Pinpoint the cell where the given text exists, returning its [x, y] midpoint coordinate. 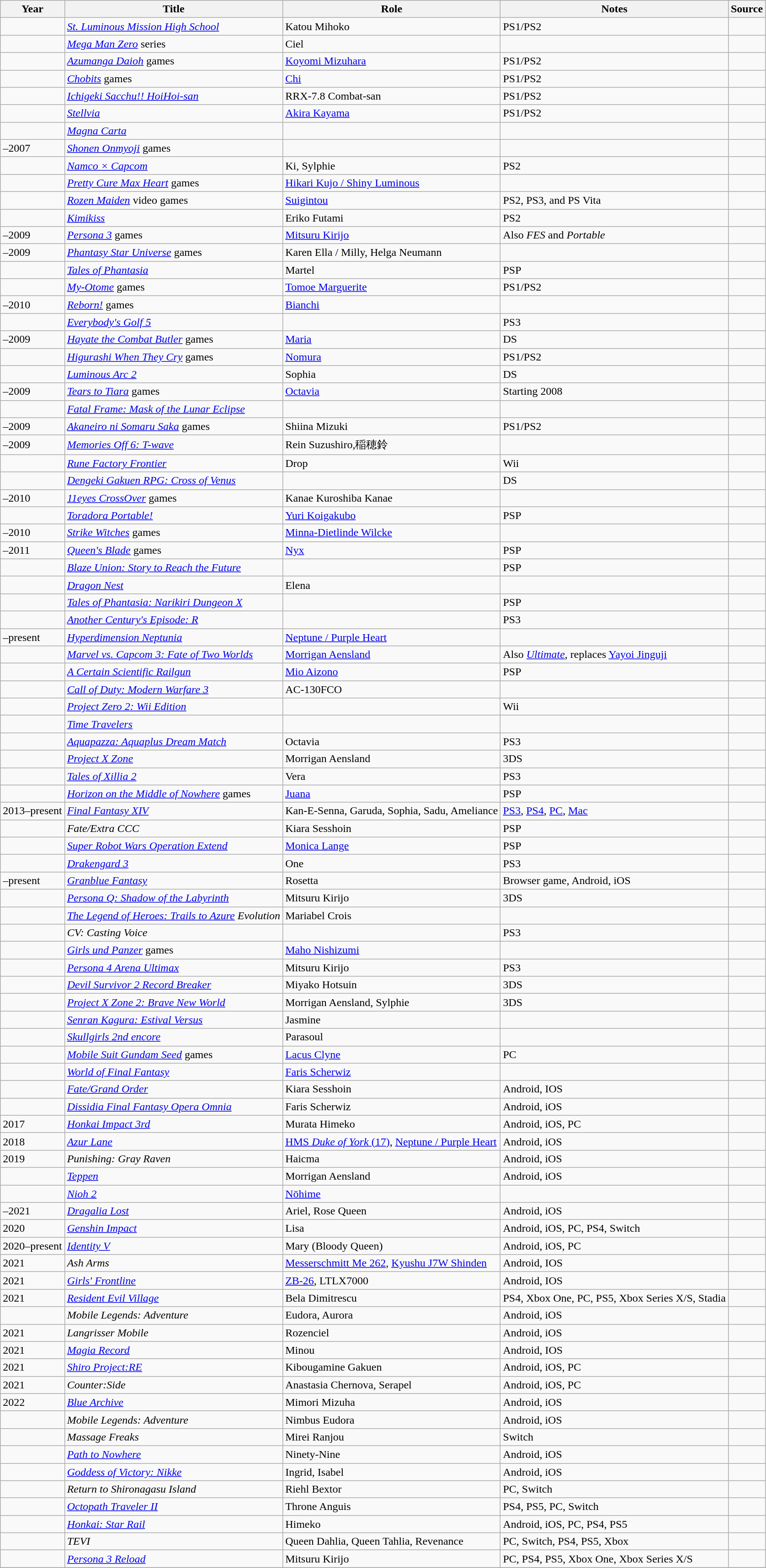
Tales of Phantasia [174, 270]
Maria [392, 339]
ZB-26, LTLX7000 [392, 1281]
Also Ultimate, replaces Yayoi Jinguji [614, 655]
Nōhime [392, 1194]
Langrisser Mobile [174, 1333]
Dengeki Gakuen RPG: Cross of Venus [174, 481]
Return to Shironagasu Island [174, 1489]
Koyomi Mizuhara [392, 61]
Juana [392, 794]
Identity V [174, 1246]
Genshin Impact [174, 1229]
Bela Dimitrescu [392, 1298]
Shonen Onmyoji games [174, 148]
Octopath Traveler II [174, 1507]
Magia Record [174, 1350]
Elena [392, 585]
PS4, PS5, PC, Switch [614, 1507]
TEVI [174, 1542]
Lisa [392, 1229]
Phantasy Star Universe games [174, 253]
One [392, 863]
Notes [614, 9]
Mariabel Crois [392, 915]
Murata Himeko [392, 1124]
Persona 4 Arena Ultimax [174, 968]
Punishing: Gray Raven [174, 1159]
Higurashi When They Cry games [174, 357]
Queen Dahlia, Queen Tahlia, Revenance [392, 1542]
2020 [32, 1229]
Teppen [174, 1176]
Everybody's Golf 5 [174, 322]
Super Robot Wars Operation Extend [174, 846]
Shiro Project:RE [174, 1367]
PS4, Xbox One, PC, PS5, Xbox Series X/S, Stadia [614, 1298]
Persona 3 games [174, 235]
Title [174, 9]
Browser game, Android, iOS [614, 880]
Massage Freaks [174, 1437]
Ingrid, Isabel [392, 1472]
Final Fantasy XIV [174, 811]
2022 [32, 1402]
Tomoe Marguerite [392, 287]
Aquapazza: Aquaplus Dream Match [174, 742]
Horizon on the Middle of Nowhere games [174, 794]
Android, iOS, PC, PS4, Switch [614, 1229]
Karen Ella / Milly, Helga Neumann [392, 253]
Toradora Portable! [174, 515]
Neptune / Purple Heart [392, 637]
Starting 2008 [614, 392]
Kanae Kuroshiba Kanae [392, 498]
Mio Aizono [392, 672]
Vera [392, 776]
Goddess of Victory: Nikke [174, 1472]
PC [614, 1054]
Tales of Phantasia: Narikiri Dungeon X [174, 602]
Nioh 2 [174, 1194]
2019 [32, 1159]
2018 [32, 1141]
Tales of Xillia 2 [174, 776]
Throne Anguis [392, 1507]
Android, iOS, PC, PS4, PS5 [614, 1524]
2013–present [32, 811]
–2021 [32, 1211]
Kan-E-Senna, Garuda, Sophia, Sadu, Ameliance [392, 811]
Ichigeki Sacchu!! HoiHoi-san [174, 96]
Bianchi [392, 305]
Path to Nowhere [174, 1454]
Ariel, Rose Queen [392, 1211]
Luminous Arc 2 [174, 374]
Dragon Nest [174, 585]
–2011 [32, 550]
Morrigan Aensland, Sylphie [392, 1002]
Ciel [392, 44]
Time Travelers [174, 724]
Monica Lange [392, 846]
Riehl Bextor [392, 1489]
Rune Factory Frontier [174, 463]
Granblue Fantasy [174, 880]
Hikari Kujo / Shiny Luminous [392, 183]
Drop [392, 463]
PC, Switch [614, 1489]
Also FES and Portable [614, 235]
Nimbus Eudora [392, 1420]
Honkai: Star Rail [174, 1524]
Year [32, 9]
Namco × Capcom [174, 165]
World of Final Fantasy [174, 1072]
PC, Switch, PS4, PS5, Xbox [614, 1542]
Project X Zone 2: Brave New World [174, 1002]
Azur Lane [174, 1141]
Jasmine [392, 1020]
Mimori Mizuha [392, 1402]
Project Zero 2: Wii Edition [174, 707]
Reborn! games [174, 305]
Akira Kayama [392, 113]
Ki, Sylphie [392, 165]
Role [392, 9]
Minou [392, 1350]
RRX-7.8 Combat-san [392, 96]
Senran Kagura: Estival Versus [174, 1020]
Rein Suzushiro,稲穂鈴 [392, 445]
Devil Survivor 2 Record Breaker [174, 985]
My-Otome games [174, 287]
HMS Duke of York (17), Neptune / Purple Heart [392, 1141]
Marvel vs. Capcom 3: Fate of Two Worlds [174, 655]
Mega Man Zero series [174, 44]
Dragalia Lost [174, 1211]
Hyperdimension Neptunia [174, 637]
Parasoul [392, 1037]
Chobits games [174, 79]
Azumanga Daioh games [174, 61]
Call of Duty: Modern Warfare 3 [174, 689]
Martel [392, 270]
Eudora, Aurora [392, 1315]
CV: Casting Voice [174, 933]
Nomura [392, 357]
Ash Arms [174, 1263]
Source [747, 9]
Shiina Mizuki [392, 426]
Mobile Suit Gundam Seed games [174, 1054]
Project X Zone [174, 759]
Ninety-Nine [392, 1454]
Akaneiro ni Somaru Saka games [174, 426]
Haicma [392, 1159]
Fatal Frame: Mask of the Lunar Eclipse [174, 409]
Memories Off 6: T-wave [174, 445]
Minna-Dietlinde Wilcke [392, 533]
Rozenciel [392, 1333]
Pretty Cure Max Heart games [174, 183]
Hayate the Combat Butler games [174, 339]
Kibougamine Gakuen [392, 1367]
Anastasia Chernova, Serapel [392, 1385]
Kimikiss [174, 218]
Switch [614, 1437]
PC, PS4, PS5, Xbox One, Xbox Series X/S [614, 1559]
PS2, PS3, and PS Vita [614, 200]
Mirei Ranjou [392, 1437]
Eriko Futami [392, 218]
Drakengard 3 [174, 863]
Stellvia [174, 113]
Yuri Koigakubo [392, 515]
Rosetta [392, 880]
Mary (Bloody Queen) [392, 1246]
Messerschmitt Me 262, Kyushu J7W Shinden [392, 1263]
Blaze Union: Story to Reach the Future [174, 567]
Maho Nishizumi [392, 950]
Chi [392, 79]
11eyes CrossOver games [174, 498]
The Legend of Heroes: Trails to Azure Evolution [174, 915]
Resident Evil Village [174, 1298]
Another Century's Episode: R [174, 620]
Rozen Maiden video games [174, 200]
Fate/Grand Order [174, 1089]
Katou Mihoko [392, 26]
Himeko [392, 1524]
PS3, PS4, PC, Mac [614, 811]
Miyako Hotsuin [392, 985]
Girls' Frontline [174, 1281]
Suigintou [392, 200]
Nyx [392, 550]
2020–present [32, 1246]
Lacus Clyne [392, 1054]
Magna Carta [174, 131]
Sophia [392, 374]
Blue Archive [174, 1402]
Queen's Blade games [174, 550]
Fate/Extra CCC [174, 828]
2017 [32, 1124]
–2007 [32, 148]
Tears to Tiara games [174, 392]
A Certain Scientific Railgun [174, 672]
Persona 3 Reload [174, 1559]
Honkai Impact 3rd [174, 1124]
St. Luminous Mission High School [174, 26]
Strike Witches games [174, 533]
Girls und Panzer games [174, 950]
Counter:Side [174, 1385]
Persona Q: Shadow of the Labyrinth [174, 898]
AC-130FCO [392, 689]
Dissidia Final Fantasy Opera Omnia [174, 1107]
Skullgirls 2nd encore [174, 1037]
